Identify which cell holds the provided text, then report its [x, y] central coordinate. 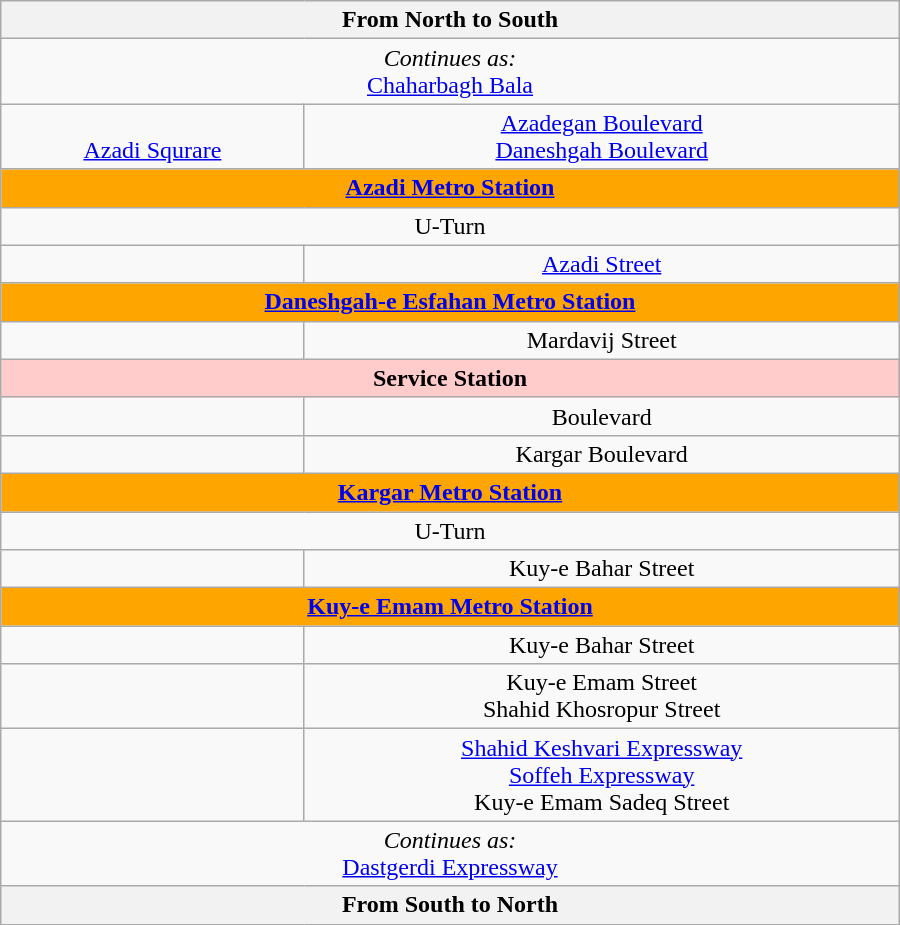
Daneshgah-e Esfahan Metro Station [450, 302]
Kuy-e Emam Street Shahid Khosropur Street [602, 696]
Azadi Squrare [152, 136]
From South to North [450, 905]
Azadi Metro Station [450, 188]
Continues as: Chaharbagh Bala [450, 72]
Shahid Keshvari Expressway Soffeh Expressway Kuy-e Emam Sadeq Street [602, 775]
Kuy-e Emam Metro Station [450, 607]
Azadegan Boulevard Daneshgah Boulevard [602, 136]
Mardavij Street [602, 340]
Kargar Boulevard [602, 454]
Service Station [450, 378]
From North to South [450, 20]
Boulevard [602, 416]
Kargar Metro Station [450, 492]
Azadi Street [602, 264]
Continues as: Dastgerdi Expressway [450, 854]
